Identify which cell holds the provided text, then report its [x, y] central coordinate. 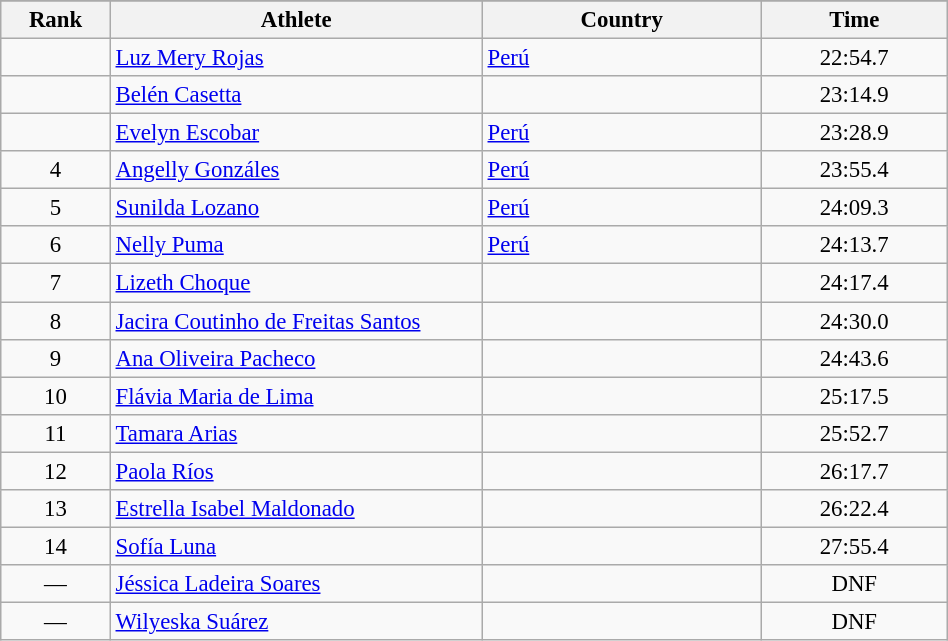
6 [56, 245]
Lizeth Choque [296, 283]
23:14.9 [854, 95]
Estrella Isabel Maldonado [296, 509]
24:09.3 [854, 208]
Jéssica Ladeira Soares [296, 584]
Belén Casetta [296, 95]
Angelly Gonzáles [296, 170]
Athlete [296, 20]
24:30.0 [854, 321]
Jacira Coutinho de Freitas Santos [296, 321]
14 [56, 546]
Country [622, 20]
24:13.7 [854, 245]
7 [56, 283]
Sunilda Lozano [296, 208]
Tamara Arias [296, 433]
25:17.5 [854, 396]
Wilyeska Suárez [296, 621]
Sofía Luna [296, 546]
8 [56, 321]
Flávia Maria de Lima [296, 396]
Nelly Puma [296, 245]
27:55.4 [854, 546]
5 [56, 208]
24:43.6 [854, 358]
23:28.9 [854, 133]
10 [56, 396]
26:22.4 [854, 509]
4 [56, 170]
Ana Oliveira Pacheco [296, 358]
Paola Ríos [296, 471]
25:52.7 [854, 433]
26:17.7 [854, 471]
12 [56, 471]
11 [56, 433]
Luz Mery Rojas [296, 58]
Time [854, 20]
Rank [56, 20]
9 [56, 358]
13 [56, 509]
Evelyn Escobar [296, 133]
23:55.4 [854, 170]
24:17.4 [854, 283]
22:54.7 [854, 58]
